Find where the given text appears and provide that cell's center as [X, Y] coordinate. 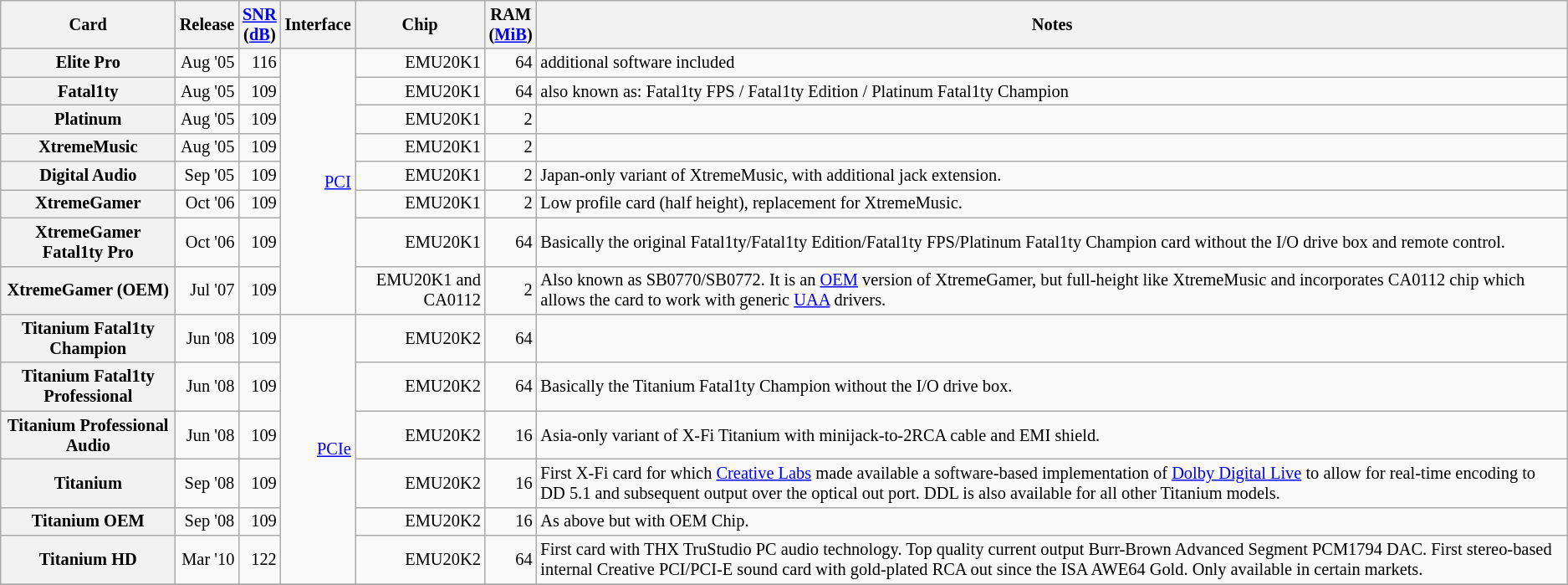
additional software included [1052, 63]
As above but with OEM Chip. [1052, 521]
XtremeGamer Fatal1ty Pro [89, 242]
Notes [1052, 24]
EMU20K1 and CA0112 [420, 290]
116 [259, 63]
PCIe [318, 449]
XtremeGamer [89, 203]
RAM(MiB) [511, 24]
Titanium Professional Audio [89, 435]
Sep '05 [207, 176]
Chip [420, 24]
SNR(dB) [259, 24]
Titanium HD [89, 560]
Titanium Fatal1ty Professional [89, 387]
Titanium [89, 483]
Mar '10 [207, 560]
Titanium OEM [89, 521]
XtremeMusic [89, 147]
Basically the original Fatal1ty/Fatal1ty Edition/Fatal1ty FPS/Platinum Fatal1ty Champion card without the I/O drive box and remote control. [1052, 242]
Low profile card (half height), replacement for XtremeMusic. [1052, 203]
PCI [318, 181]
Platinum [89, 119]
122 [259, 560]
Jul '07 [207, 290]
Titanium Fatal1ty Champion [89, 338]
Interface [318, 24]
Release [207, 24]
Basically the Titanium Fatal1ty Champion without the I/O drive box. [1052, 387]
also known as: Fatal1ty FPS / Fatal1ty Edition / Platinum Fatal1ty Champion [1052, 91]
Japan-only variant of XtremeMusic, with additional jack extension. [1052, 176]
XtremeGamer (OEM) [89, 290]
Digital Audio [89, 176]
Card [89, 24]
Elite Pro [89, 63]
Fatal1ty [89, 91]
Asia-only variant of X-Fi Titanium with minijack-to-2RCA cable and EMI shield. [1052, 435]
